Capture the cell that displays the provided text and extract its [x, y] central coordinate. 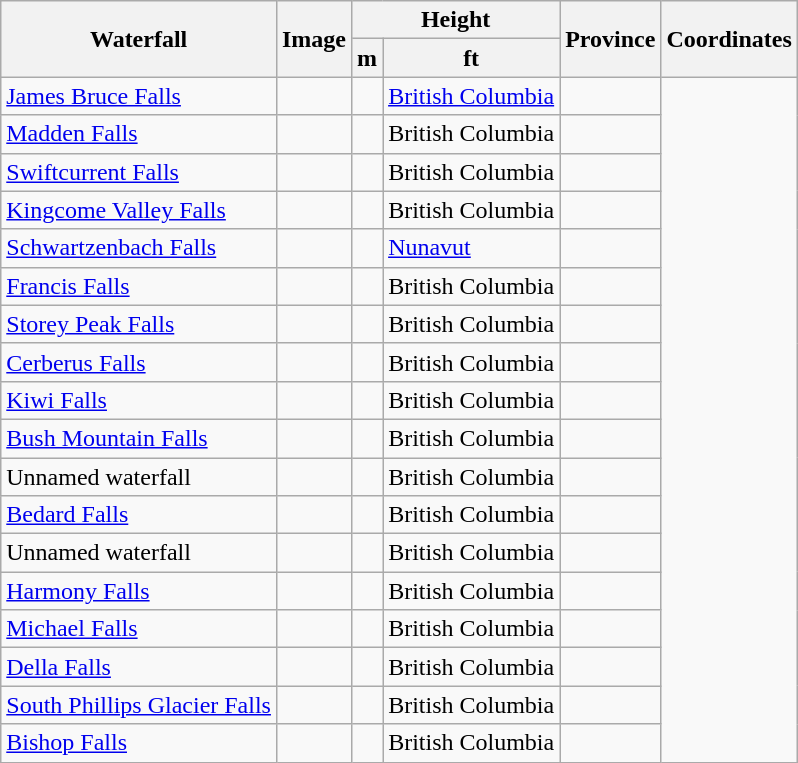
Della Falls [139, 667]
Swiftcurrent Falls [139, 172]
Bush Mountain Falls [139, 438]
South Phillips Glacier Falls [139, 705]
Bedard Falls [139, 515]
Harmony Falls [139, 591]
m [368, 58]
Province [610, 39]
Storey Peak Falls [139, 324]
Schwartzenbach Falls [139, 248]
Waterfall [139, 39]
Coordinates [729, 39]
James Bruce Falls [139, 96]
Francis Falls [139, 286]
Cerberus Falls [139, 362]
Image [314, 39]
Kiwi Falls [139, 400]
Bishop Falls [139, 743]
Kingcome Valley Falls [139, 210]
Height [456, 20]
Madden Falls [139, 134]
ft [472, 58]
Nunavut [472, 248]
Michael Falls [139, 629]
